Extract the (x, y) coordinate from the center of the cell holding the provided text.  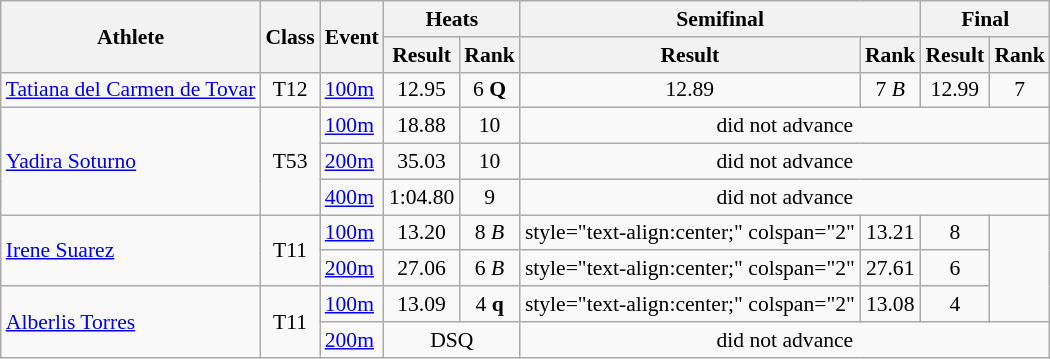
13.09 (422, 304)
6 B (490, 269)
1:04.80 (422, 197)
Tatiana del Carmen de Tovar (131, 90)
Yadira Soturno (131, 162)
13.08 (890, 304)
12.89 (690, 90)
Alberlis Torres (131, 322)
13.21 (890, 233)
6 (954, 269)
T12 (290, 90)
12.99 (954, 90)
8 (954, 233)
4 (954, 304)
Final (984, 19)
4 q (490, 304)
6 Q (490, 90)
13.20 (422, 233)
Class (290, 36)
DSQ (452, 340)
Semifinal (720, 19)
9 (490, 197)
T53 (290, 162)
Event (352, 36)
27.06 (422, 269)
Irene Suarez (131, 250)
Heats (452, 19)
35.03 (422, 162)
7 (1020, 90)
8 B (490, 233)
Athlete (131, 36)
400m (352, 197)
7 B (890, 90)
12.95 (422, 90)
18.88 (422, 126)
27.61 (890, 269)
